Extract the [X, Y] coordinate from the center of the cell holding the provided text.  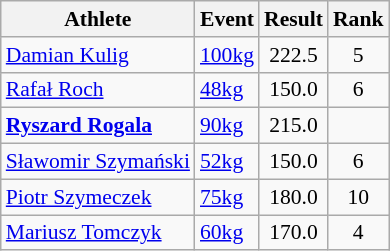
Rafał Roch [98, 90]
215.0 [294, 126]
Rank [358, 19]
170.0 [294, 233]
52kg [227, 162]
Ryszard Rogala [98, 126]
4 [358, 233]
Result [294, 19]
180.0 [294, 197]
Damian Kulig [98, 55]
Sławomir Szymański [98, 162]
Athlete [98, 19]
222.5 [294, 55]
48kg [227, 90]
75kg [227, 197]
60kg [227, 233]
5 [358, 55]
Mariusz Tomczyk [98, 233]
90kg [227, 126]
Event [227, 19]
10 [358, 197]
Piotr Szymeczek [98, 197]
100kg [227, 55]
